Find where the given text appears and provide that cell's center as [x, y] coordinate. 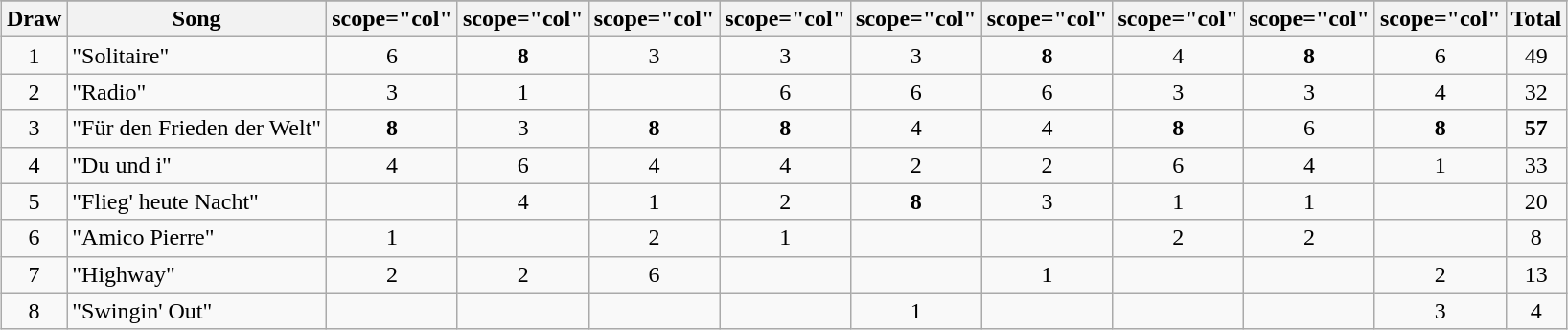
"Für den Frieden der Welt" [197, 129]
57 [1536, 129]
"Amico Pierre" [197, 238]
Draw [34, 19]
13 [1536, 274]
"Solitaire" [197, 56]
49 [1536, 56]
33 [1536, 165]
5 [34, 201]
32 [1536, 92]
"Flieg' heute Nacht" [197, 201]
7 [34, 274]
"Swingin' Out" [197, 311]
20 [1536, 201]
"Du und i" [197, 165]
"Radio" [197, 92]
Total [1536, 19]
Song [197, 19]
"Highway" [197, 274]
